Detect which cell encompasses the target text, then output its (x, y) center coordinate. 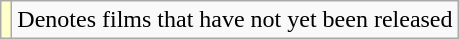
Denotes films that have not yet been released (235, 20)
